Locate the cell with the specified text and output its (X, Y) center coordinate. 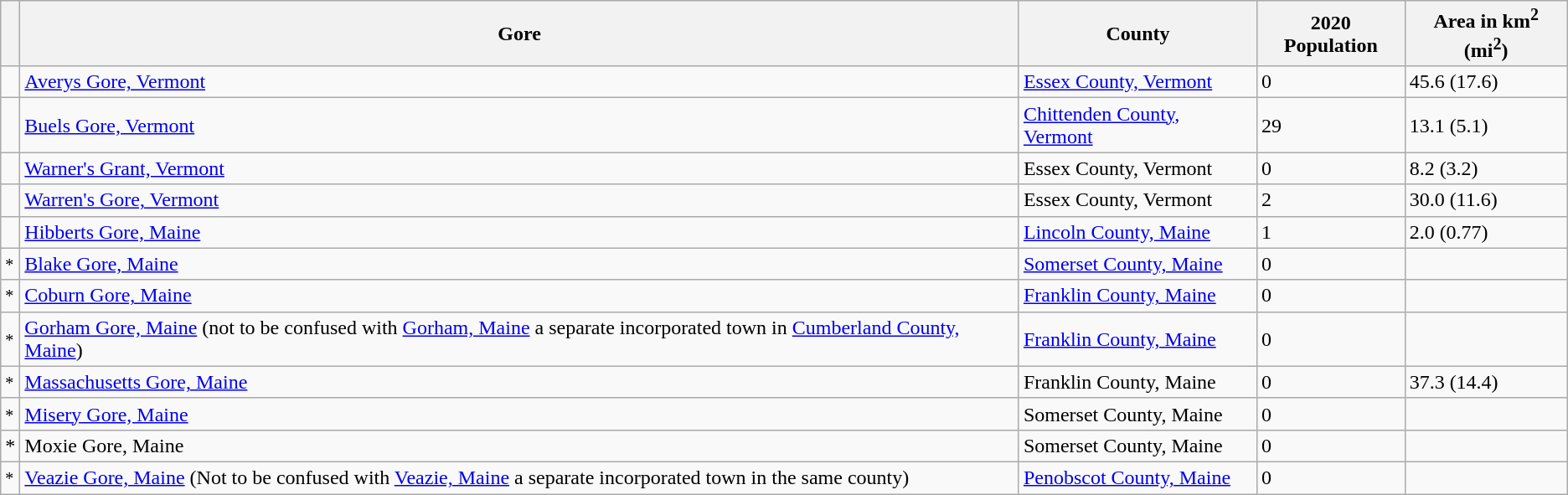
13.1 (5.1) (1486, 126)
Averys Gore, Vermont (519, 82)
Warner's Grant, Vermont (519, 168)
Warren's Gore, Vermont (519, 200)
Chittenden County, Vermont (1137, 126)
2.0 (0.77) (1486, 232)
Area in km2 (mi2) (1486, 34)
1 (1332, 232)
Massachusetts Gore, Maine (519, 382)
45.6 (17.6) (1486, 82)
2020 Population (1332, 34)
Veazie Gore, Maine (Not to be confused with Veazie, Maine a separate incorporated town in the same county) (519, 477)
37.3 (14.4) (1486, 382)
Moxie Gore, Maine (519, 446)
Coburn Gore, Maine (519, 296)
Lincoln County, Maine (1137, 232)
30.0 (11.6) (1486, 200)
Gorham Gore, Maine (not to be confused with Gorham, Maine a separate incorporated town in Cumberland County, Maine) (519, 338)
8.2 (3.2) (1486, 168)
Gore (519, 34)
Penobscot County, Maine (1137, 477)
Buels Gore, Vermont (519, 126)
Hibberts Gore, Maine (519, 232)
2 (1332, 200)
County (1137, 34)
Misery Gore, Maine (519, 414)
29 (1332, 126)
Blake Gore, Maine (519, 264)
